Provide the [x, y] coordinate of the cell's center where the given text is located.  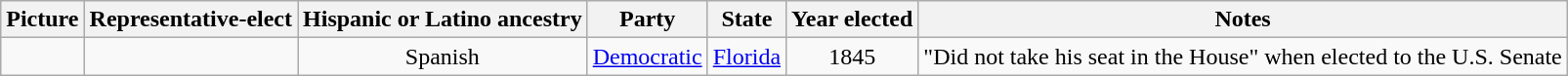
Year elected [852, 19]
"Did not take his seat in the House" when elected to the U.S. Senate [1243, 57]
1845 [852, 57]
Hispanic or Latino ancestry [444, 19]
Party [647, 19]
Picture [43, 19]
Notes [1243, 19]
Spanish [444, 57]
Florida [746, 57]
Representative-elect [191, 19]
State [746, 19]
Democratic [647, 57]
